Locate the cell with the specified text and output its (X, Y) center coordinate. 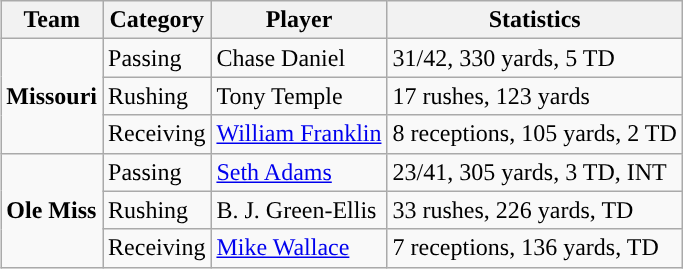
31/42, 330 yards, 5 TD (534, 58)
Ole Miss (52, 210)
7 receptions, 136 yards, TD (534, 248)
Seth Adams (299, 172)
Statistics (534, 20)
Player (299, 20)
Missouri (52, 96)
Chase Daniel (299, 58)
33 rushes, 226 yards, TD (534, 210)
23/41, 305 yards, 3 TD, INT (534, 172)
Mike Wallace (299, 248)
William Franklin (299, 134)
8 receptions, 105 yards, 2 TD (534, 134)
Category (157, 20)
Team (52, 20)
B. J. Green-Ellis (299, 210)
Tony Temple (299, 96)
17 rushes, 123 yards (534, 96)
